For the text-containing cell, return its midpoint in [X, Y] coordinate format. 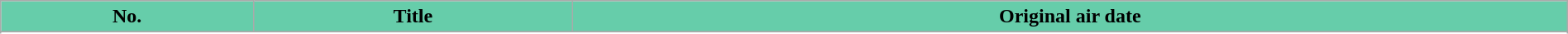
Original air date [1070, 17]
No. [127, 17]
Title [413, 17]
